Output the [x, y] coordinate of the center of the cell containing the given text.  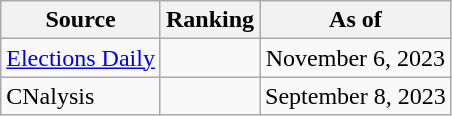
November 6, 2023 [356, 58]
Ranking [210, 20]
CNalysis [81, 96]
September 8, 2023 [356, 96]
Source [81, 20]
Elections Daily [81, 58]
As of [356, 20]
